Capture the cell that displays the provided text and extract its [x, y] central coordinate. 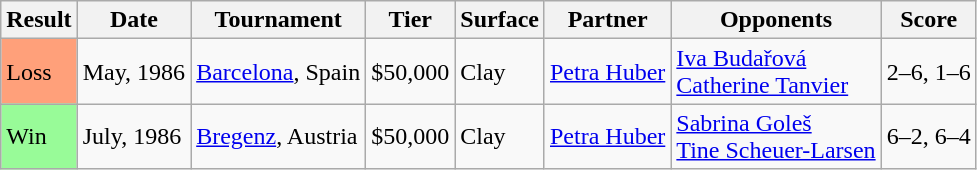
Tier [410, 20]
Win [39, 136]
Date [134, 20]
Opponents [776, 20]
Sabrina Goleš Tine Scheuer-Larsen [776, 136]
2–6, 1–6 [928, 72]
Partner [607, 20]
Barcelona, Spain [278, 72]
Tournament [278, 20]
6–2, 6–4 [928, 136]
Iva Budařová Catherine Tanvier [776, 72]
May, 1986 [134, 72]
Loss [39, 72]
July, 1986 [134, 136]
Score [928, 20]
Bregenz, Austria [278, 136]
Surface [500, 20]
Result [39, 20]
